Return the (X, Y) coordinate for the center point of the cell that contains the specified text.  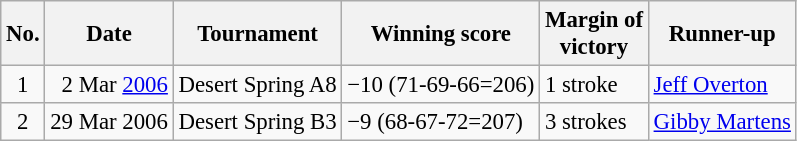
−10 (71-69-66=206) (441, 85)
Date (109, 34)
Runner-up (722, 34)
−9 (68-67-72=207) (441, 122)
2 Mar 2006 (109, 85)
No. (23, 34)
Jeff Overton (722, 85)
29 Mar 2006 (109, 122)
Tournament (258, 34)
Margin ofvictory (594, 34)
Desert Spring A8 (258, 85)
1 (23, 85)
3 strokes (594, 122)
1 stroke (594, 85)
Winning score (441, 34)
Desert Spring B3 (258, 122)
Gibby Martens (722, 122)
2 (23, 122)
